Extract the (x, y) coordinate from the center of the cell holding the provided text.  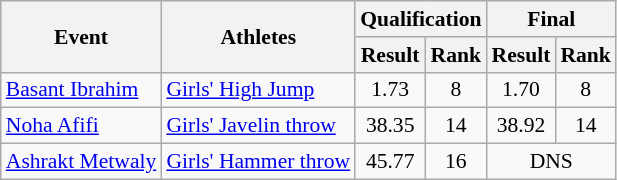
Noha Afifi (82, 126)
38.35 (390, 126)
Event (82, 36)
Basant Ibrahim (82, 90)
Girls' Hammer throw (258, 162)
Final (552, 19)
16 (456, 162)
Girls' Javelin throw (258, 126)
38.92 (522, 126)
1.73 (390, 90)
Ashrakt Metwaly (82, 162)
Athletes (258, 36)
45.77 (390, 162)
Qualification (420, 19)
Girls' High Jump (258, 90)
1.70 (522, 90)
DNS (552, 162)
